Detect which cell encompasses the target text, then output its [x, y] center coordinate. 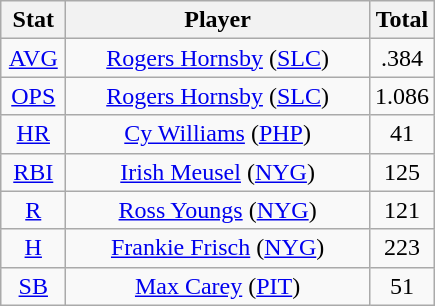
Total [402, 20]
Frankie Frisch (NYG) [218, 248]
Ross Youngs (NYG) [218, 210]
125 [402, 172]
223 [402, 248]
RBI [34, 172]
51 [402, 286]
Player [218, 20]
Stat [34, 20]
H [34, 248]
Cy Williams (PHP) [218, 134]
Max Carey (PIT) [218, 286]
121 [402, 210]
Irish Meusel (NYG) [218, 172]
OPS [34, 96]
SB [34, 286]
.384 [402, 58]
HR [34, 134]
R [34, 210]
AVG [34, 58]
41 [402, 134]
1.086 [402, 96]
